Locate the cell with the specified text and output its [x, y] center coordinate. 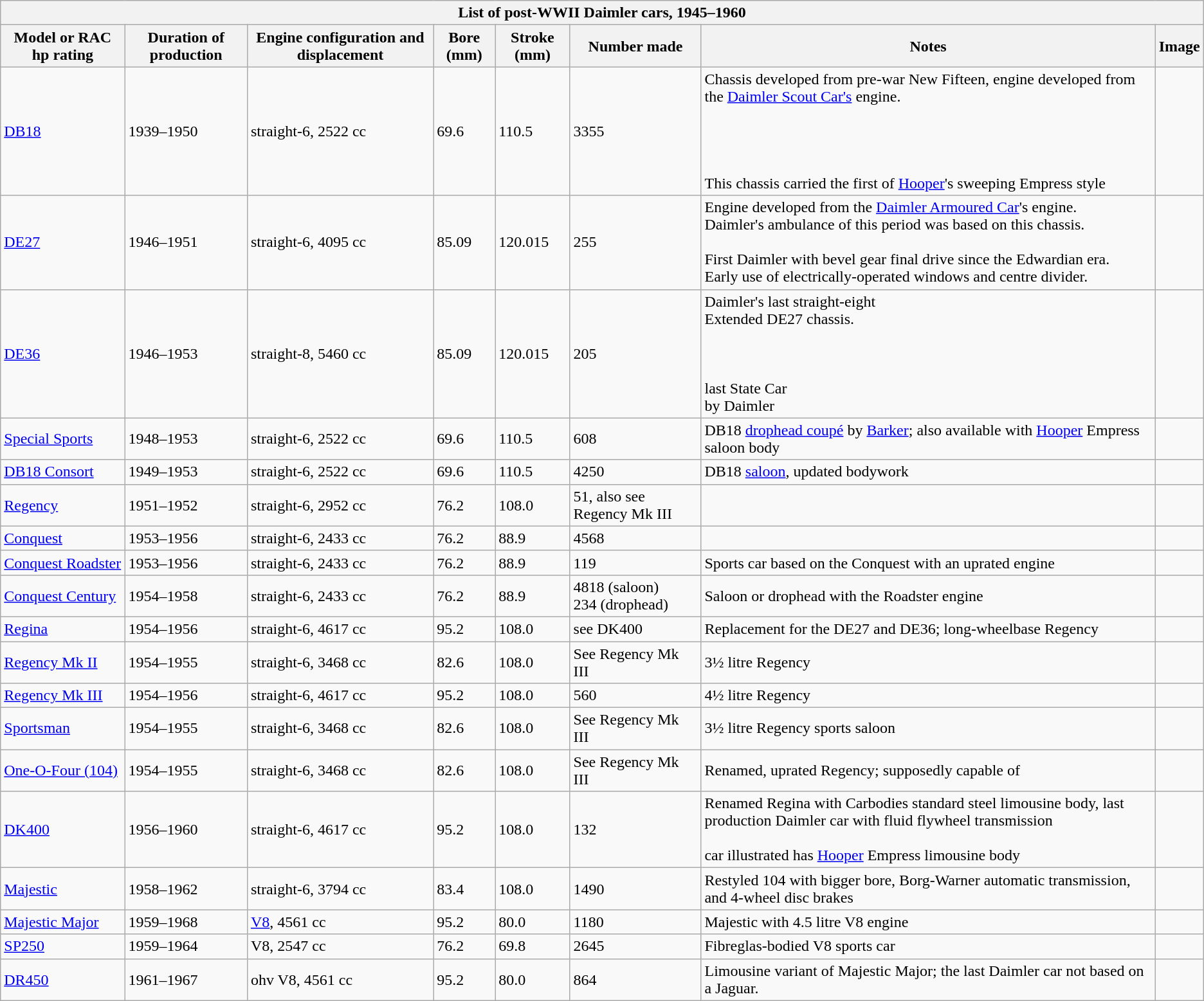
Sportsman [63, 729]
V8, 4561 cc [340, 922]
Regina [63, 629]
69.8 [533, 946]
Special Sports [63, 438]
3355 [635, 131]
Number made [635, 46]
1954–1958 [186, 595]
Majestic with 4.5 litre V8 engine [928, 922]
2645 [635, 946]
straight-8, 5460 cc [340, 354]
DE36 [63, 354]
V8, 2547 cc [340, 946]
255 [635, 242]
List of post-WWII Daimler cars, 1945–1960 [602, 13]
straight-6, 2952 cc [340, 505]
Regency [63, 505]
560 [635, 696]
SP250 [63, 946]
Image [1180, 46]
51, also see Regency Mk III [635, 505]
1959–1968 [186, 922]
3½ litre Regency [928, 662]
1961–1967 [186, 980]
Engine configuration and displacement [340, 46]
DB18 saloon, updated bodywork [928, 472]
Bore (mm) [464, 46]
1958–1962 [186, 888]
3½ litre Regency sports saloon [928, 729]
Notes [928, 46]
1959–1964 [186, 946]
Conquest Century [63, 595]
Replacement for the DE27 and DE36; long-wheelbase Regency [928, 629]
4818 (saloon)234 (drophead) [635, 595]
1956–1960 [186, 829]
1951–1952 [186, 505]
Majestic [63, 888]
1939–1950 [186, 131]
Limousine variant of Majestic Major; the last Daimler car not based on a Jaguar. [928, 980]
DB18 Consort [63, 472]
119 [635, 563]
DB18 drophead coupé by Barker; also available with Hooper Empress saloon body [928, 438]
Sports car based on the Conquest with an uprated engine [928, 563]
Duration of production [186, 46]
see DK400 [635, 629]
Model or RAC hp rating [63, 46]
4568 [635, 538]
4½ litre Regency [928, 696]
608 [635, 438]
One-O-Four (104) [63, 770]
DB18 [63, 131]
Restyled 104 with bigger bore, Borg-Warner automatic transmission, and 4-wheel disc brakes [928, 888]
Stroke (mm) [533, 46]
DR450 [63, 980]
132 [635, 829]
Majestic Major [63, 922]
Saloon or drophead with the Roadster engine [928, 595]
DE27 [63, 242]
Conquest [63, 538]
205 [635, 354]
864 [635, 980]
83.4 [464, 888]
4250 [635, 472]
Fibreglas-bodied V8 sports car [928, 946]
1946–1953 [186, 354]
straight-6, 4095 cc [340, 242]
Regency Mk II [63, 662]
1948–1953 [186, 438]
DK400 [63, 829]
1949–1953 [186, 472]
1490 [635, 888]
1180 [635, 922]
Renamed, uprated Regency; supposedly capable of [928, 770]
Regency Mk III [63, 696]
straight-6, 3794 cc [340, 888]
Conquest Roadster [63, 563]
1946–1951 [186, 242]
Daimler's last straight-eightExtended DE27 chassis.last State Carby Daimler [928, 354]
ohv V8, 4561 cc [340, 980]
